From the cell containing the given text, extract its center point as [X, Y] coordinate. 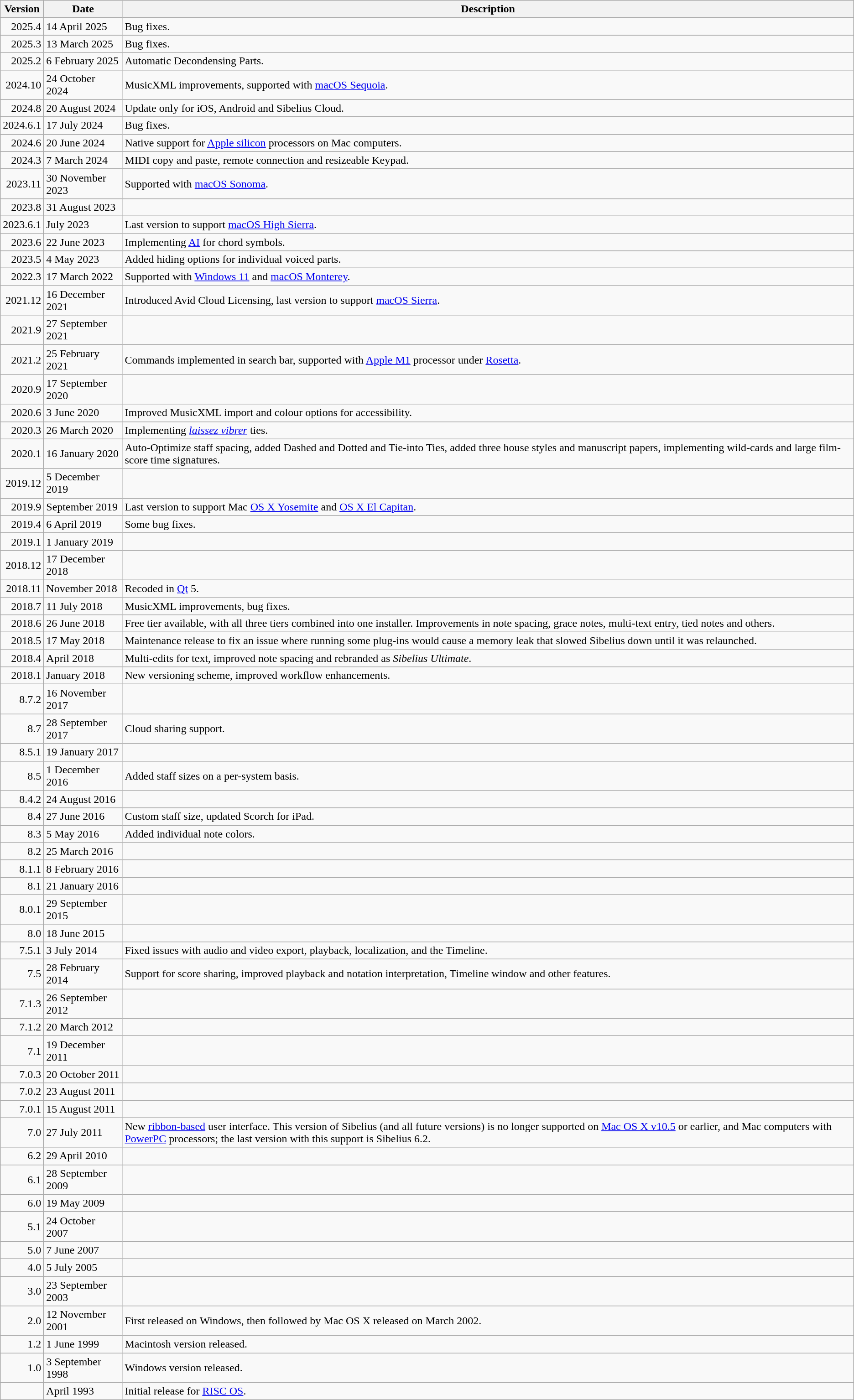
8.4 [22, 817]
Description [488, 9]
25 March 2016 [83, 851]
2023.6.1 [22, 224]
27 June 2016 [83, 817]
Fixed issues with audio and video export, playback, localization, and the Timeline. [488, 951]
7.1.3 [22, 1004]
2024.6 [22, 143]
11 July 2018 [83, 606]
Update only for iOS, Android and Sibelius Cloud. [488, 108]
Commands implemented in search bar, supported with Apple M1 processor under Rosetta. [488, 359]
2018.7 [22, 606]
2018.5 [22, 641]
1.2 [22, 1344]
8.5 [22, 775]
23 September 2003 [83, 1291]
Support for score sharing, improved playback and notation interpretation, Timeline window and other features. [488, 974]
Added individual note colors. [488, 834]
5.1 [22, 1226]
5 July 2005 [83, 1267]
24 October 2007 [83, 1226]
1 June 1999 [83, 1344]
29 September 2015 [83, 910]
27 September 2021 [83, 330]
7.0.3 [22, 1074]
2021.2 [22, 359]
2019.9 [22, 507]
6.2 [22, 1156]
29 April 2010 [83, 1156]
Improved MusicXML import and colour options for accessibility. [488, 413]
3.0 [22, 1291]
2024.3 [22, 160]
July 2023 [83, 224]
2021.9 [22, 330]
22 June 2023 [83, 242]
7.5 [22, 974]
April 1993 [83, 1391]
8 February 2016 [83, 869]
8.3 [22, 834]
7.1.2 [22, 1027]
16 November 2017 [83, 699]
Custom staff size, updated Scorch for iPad. [488, 817]
2025.2 [22, 61]
2019.4 [22, 524]
16 December 2021 [83, 300]
23 August 2011 [83, 1092]
2020.3 [22, 430]
Implementing AI for chord symbols. [488, 242]
12 November 2001 [83, 1321]
19 December 2011 [83, 1051]
Last version to support Mac OS X Yosemite and OS X El Capitan. [488, 507]
Implementing laissez vibrer ties. [488, 430]
MIDI copy and paste, remote connection and resizeable Keypad. [488, 160]
8.0.1 [22, 910]
November 2018 [83, 588]
17 May 2018 [83, 641]
2024.8 [22, 108]
2023.6 [22, 242]
Some bug fixes. [488, 524]
2020.1 [22, 453]
17 September 2020 [83, 390]
MusicXML improvements, supported with macOS Sequoia. [488, 85]
25 February 2021 [83, 359]
31 August 2023 [83, 207]
Multi-edits for text, improved note spacing and rebranded as Sibelius Ultimate. [488, 658]
4 May 2023 [83, 260]
Automatic Decondensing Parts. [488, 61]
8.2 [22, 851]
2018.4 [22, 658]
3 September 1998 [83, 1368]
28 September 2009 [83, 1180]
Supported with Windows 11 and macOS Monterey. [488, 277]
1 December 2016 [83, 775]
5 May 2016 [83, 834]
Windows version released. [488, 1368]
2020.9 [22, 390]
8.1.1 [22, 869]
Last version to support macOS High Sierra. [488, 224]
6.0 [22, 1203]
2023.5 [22, 260]
7.5.1 [22, 951]
2018.12 [22, 565]
28 February 2014 [83, 974]
28 September 2017 [83, 729]
15 August 2011 [83, 1109]
8.4.2 [22, 799]
2024.10 [22, 85]
2019.12 [22, 484]
19 May 2009 [83, 1203]
8.0 [22, 933]
Version [22, 9]
Maintenance release to fix an issue where running some plug-ins would cause a memory leak that slowed Sibelius down until it was relaunched. [488, 641]
30 November 2023 [83, 183]
Cloud sharing support. [488, 729]
September 2019 [83, 507]
Initial release for RISC OS. [488, 1391]
2025.4 [22, 26]
2023.11 [22, 183]
26 March 2020 [83, 430]
17 July 2024 [83, 125]
2022.3 [22, 277]
21 January 2016 [83, 886]
20 August 2024 [83, 108]
Introduced Avid Cloud Licensing, last version to support macOS Sierra. [488, 300]
26 September 2012 [83, 1004]
April 2018 [83, 658]
6 February 2025 [83, 61]
8.1 [22, 886]
2025.3 [22, 44]
13 March 2025 [83, 44]
4.0 [22, 1267]
5 December 2019 [83, 484]
24 August 2016 [83, 799]
1 January 2019 [83, 541]
2021.12 [22, 300]
14 April 2025 [83, 26]
2018.11 [22, 588]
2023.8 [22, 207]
5.0 [22, 1250]
8.7.2 [22, 699]
2.0 [22, 1321]
3 June 2020 [83, 413]
Supported with macOS Sonoma. [488, 183]
27 July 2011 [83, 1132]
Recoded in Qt 5. [488, 588]
2018.1 [22, 676]
3 July 2014 [83, 951]
20 March 2012 [83, 1027]
2024.6.1 [22, 125]
7 March 2024 [83, 160]
First released on Windows, then followed by Mac OS X released on March 2002. [488, 1321]
January 2018 [83, 676]
MusicXML improvements, bug fixes. [488, 606]
17 December 2018 [83, 565]
New versioning scheme, improved workflow enhancements. [488, 676]
Added staff sizes on a per-system basis. [488, 775]
20 June 2024 [83, 143]
7.0 [22, 1132]
7 June 2007 [83, 1250]
24 October 2024 [83, 85]
6.1 [22, 1180]
Macintosh version released. [488, 1344]
6 April 2019 [83, 524]
Native support for Apple silicon processors on Mac computers. [488, 143]
2018.6 [22, 624]
Date [83, 9]
8.7 [22, 729]
20 October 2011 [83, 1074]
16 January 2020 [83, 453]
1.0 [22, 1368]
7.0.2 [22, 1092]
2020.6 [22, 413]
7.0.1 [22, 1109]
19 January 2017 [83, 752]
Added hiding options for individual voiced parts. [488, 260]
17 March 2022 [83, 277]
2019.1 [22, 541]
26 June 2018 [83, 624]
18 June 2015 [83, 933]
8.5.1 [22, 752]
7.1 [22, 1051]
